Capture the cell that displays the provided text and extract its [x, y] central coordinate. 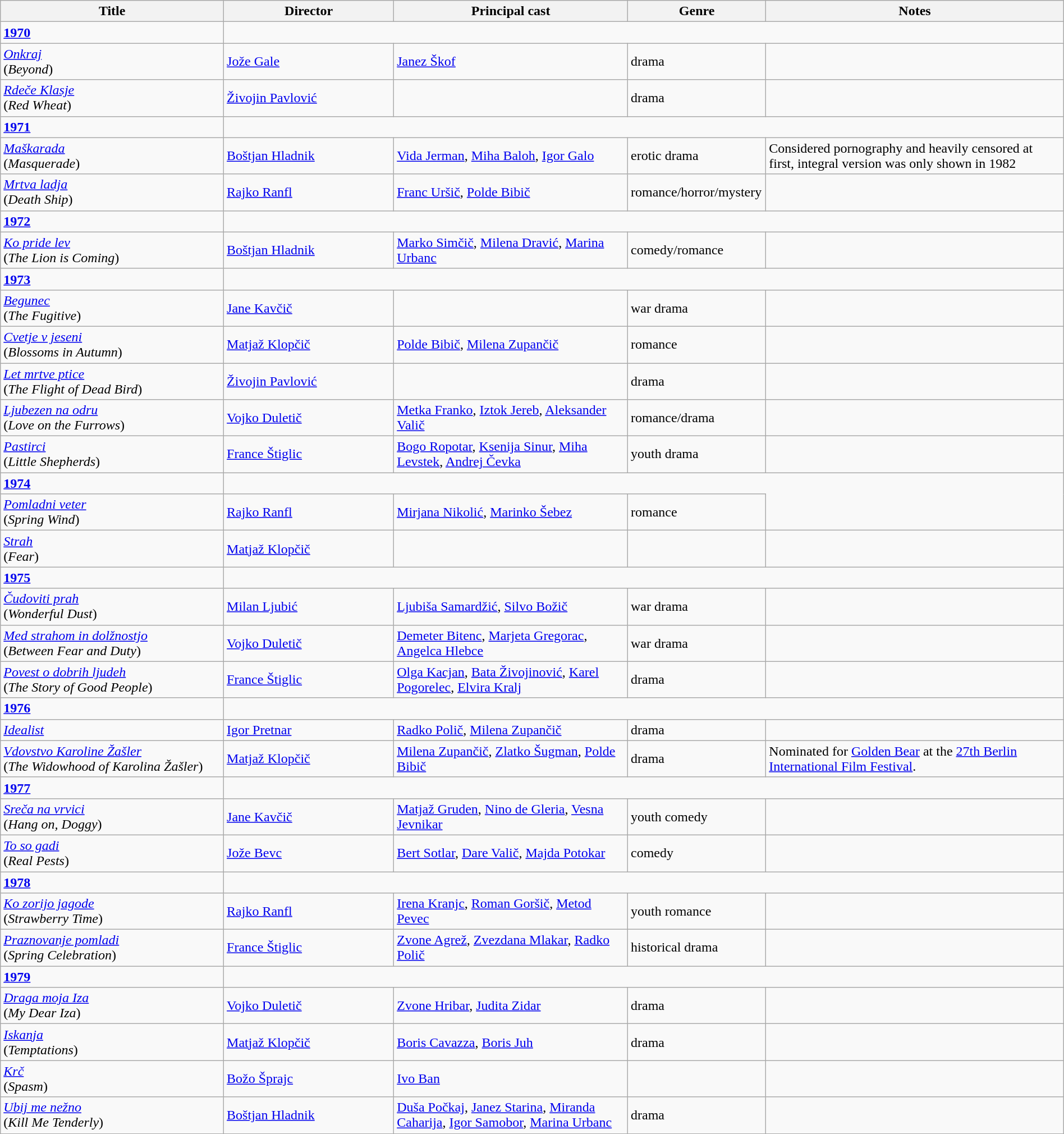
1970 [112, 33]
comedy/romance [696, 250]
1977 [112, 788]
Med strahom in dolžnostjo(Between Fear and Duty) [112, 643]
Vdovstvo Karoline Žašler(The Widowhood of Karolina Žašler) [112, 759]
Idealist [112, 730]
Pomladni veter(Spring Wind) [112, 512]
Čudoviti prah(Wonderful Dust) [112, 606]
Ubij me nežno(Kill Me Tenderly) [112, 1115]
Marko Simčič, Milena Dravić, Marina Urbanc [511, 250]
Vida Jerman, Miha Baloh, Igor Galo [511, 156]
erotic drama [696, 156]
Cvetje v jeseni(Blossoms in Autumn) [112, 345]
1975 [112, 578]
youth comedy [696, 816]
Ljubezen na odru(Love on the Furrows) [112, 418]
Title [112, 11]
Franc Uršič, Polde Bibič [511, 192]
Janez Škof [511, 62]
Bogo Ropotar, Ksenija Sinur, Miha Levstek, Andrej Čevka [511, 455]
Zvone Hribar, Judita Zidar [511, 1006]
Metka Franko, Iztok Jereb, Aleksander Valič [511, 418]
historical drama [696, 948]
Božo Šprajc [309, 1079]
Jože Bevc [309, 853]
Maškarada(Masquerade) [112, 156]
Nominated for Golden Bear at the 27th Berlin International Film Festival. [915, 759]
Strah(Fear) [112, 549]
Draga moja Iza(My Dear Iza) [112, 1006]
1971 [112, 127]
Radko Polič, Milena Zupančič [511, 730]
Ljubiša Samardžić, Silvo Božič [511, 606]
Matjaž Gruden, Nino de Gleria, Vesna Jevnikar [511, 816]
Pastirci(Little Shepherds) [112, 455]
Onkraj(Beyond) [112, 62]
Mrtva ladja(Death Ship) [112, 192]
Principal cast [511, 11]
Let mrtve ptice(The Flight of Dead Bird) [112, 381]
Notes [915, 11]
Praznovanje pomladi(Spring Celebration) [112, 948]
romance/horror/mystery [696, 192]
Begunec(The Fugitive) [112, 308]
Zvone Agrež, Zvezdana Mlakar, Radko Polič [511, 948]
Ko zorijo jagode(Strawberry Time) [112, 912]
1979 [112, 977]
youth romance [696, 912]
Duša Počkaj, Janez Starina, Miranda Caharija, Igor Samobor, Marina Urbanc [511, 1115]
Iskanja(Temptations) [112, 1042]
Rdeče Klasje(Red Wheat) [112, 98]
1972 [112, 221]
Demeter Bitenc, Marjeta Gregorac, Angelca Hlebce [511, 643]
Krč(Spasm) [112, 1079]
Ko pride lev(The Lion is Coming) [112, 250]
Igor Pretnar [309, 730]
Olga Kacjan, Bata Živojinović, Karel Pogorelec, Elvira Kralj [511, 679]
To so gadi(Real Pests) [112, 853]
Director [309, 11]
Genre [696, 11]
Bert Sotlar, Dare Valič, Majda Potokar [511, 853]
Ivo Ban [511, 1079]
1973 [112, 279]
Sreča na vrvici(Hang on, Doggy) [112, 816]
Boris Cavazza, Boris Juh [511, 1042]
romance/drama [696, 418]
Considered pornography and heavily censored at first, integral version was only shown in 1982 [915, 156]
youth drama [696, 455]
Milena Zupančič, Zlatko Šugman, Polde Bibič [511, 759]
Irena Kranjc, Roman Goršič, Metod Pevec [511, 912]
1974 [112, 483]
comedy [696, 853]
1976 [112, 708]
1978 [112, 882]
Polde Bibič, Milena Zupančič [511, 345]
Jože Gale [309, 62]
Milan Ljubić [309, 606]
Mirjana Nikolić, Marinko Šebez [511, 512]
Povest o dobrih ljudeh(The Story of Good People) [112, 679]
